Return [x, y] of the center of cell containing provided text 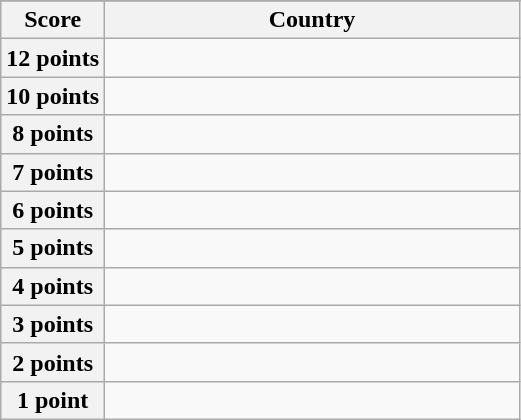
4 points [53, 286]
12 points [53, 58]
1 point [53, 400]
3 points [53, 324]
6 points [53, 210]
Country [312, 20]
7 points [53, 172]
10 points [53, 96]
Score [53, 20]
2 points [53, 362]
8 points [53, 134]
5 points [53, 248]
